Find where the given text appears and provide that cell's center as [X, Y] coordinate. 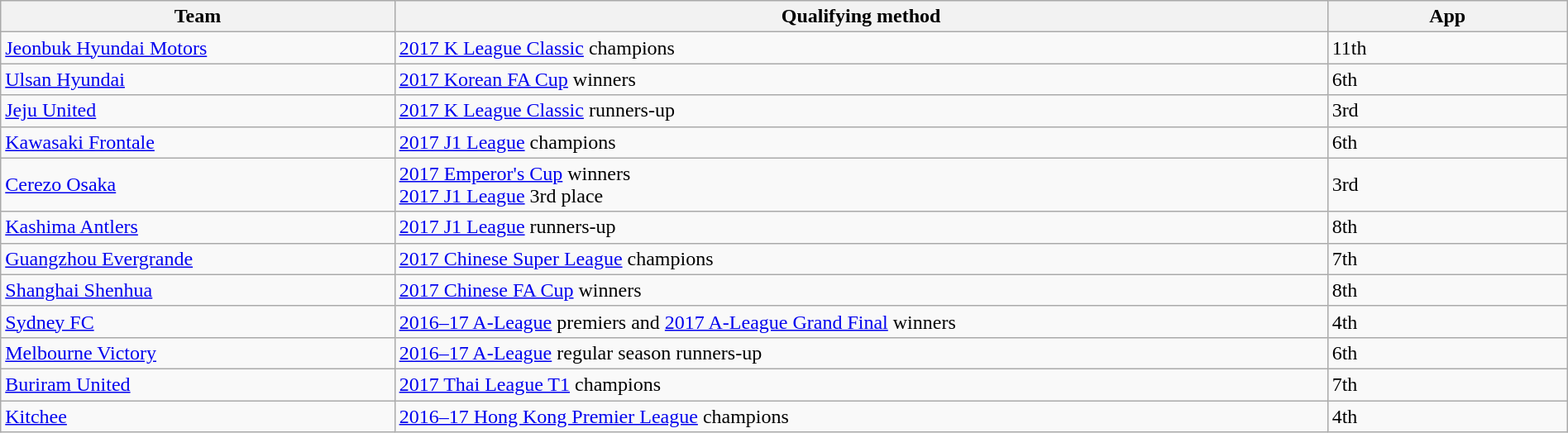
2017 Chinese FA Cup winners [861, 290]
2016–17 Hong Kong Premier League champions [861, 416]
Buriram United [198, 384]
2017 J1 League runners-up [861, 227]
11th [1447, 48]
2017 J1 League champions [861, 142]
2017 Korean FA Cup winners [861, 79]
2017 Chinese Super League champions [861, 259]
Kashima Antlers [198, 227]
Jeonbuk Hyundai Motors [198, 48]
Jeju United [198, 111]
2017 K League Classic runners-up [861, 111]
Qualifying method [861, 17]
2017 Thai League T1 champions [861, 384]
2017 K League Classic champions [861, 48]
2016–17 A-League regular season runners-up [861, 353]
App [1447, 17]
Kitchee [198, 416]
2017 Emperor's Cup winners2017 J1 League 3rd place [861, 185]
Kawasaki Frontale [198, 142]
Shanghai Shenhua [198, 290]
Guangzhou Evergrande [198, 259]
Team [198, 17]
Ulsan Hyundai [198, 79]
Sydney FC [198, 321]
Melbourne Victory [198, 353]
Cerezo Osaka [198, 185]
2016–17 A-League premiers and 2017 A-League Grand Final winners [861, 321]
